Return the (x, y) coordinate for the center point of the cell that contains the specified text.  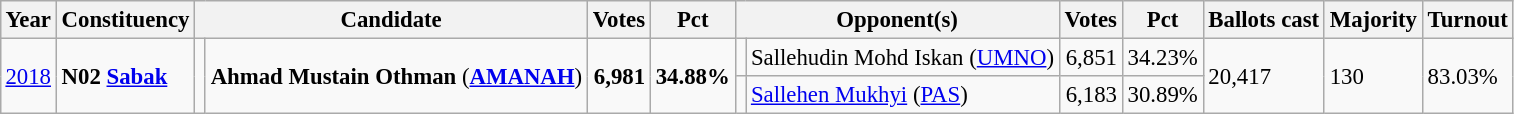
Year (28, 20)
34.88% (692, 76)
Ahmad Mustain Othman (AMANAH) (396, 76)
Opponent(s) (897, 20)
Majority (1373, 20)
6,851 (1090, 57)
130 (1373, 76)
Sallehudin Mohd Iskan (UMNO) (903, 57)
Candidate (392, 20)
34.23% (1162, 57)
2018 (28, 76)
Turnout (1468, 20)
6,183 (1090, 95)
N02 Sabak (125, 76)
6,981 (618, 76)
Constituency (125, 20)
83.03% (1468, 76)
Sallehen Mukhyi (PAS) (903, 95)
30.89% (1162, 95)
Ballots cast (1264, 20)
20,417 (1264, 76)
